Extract the [X, Y] coordinate from the center of the cell holding the provided text.  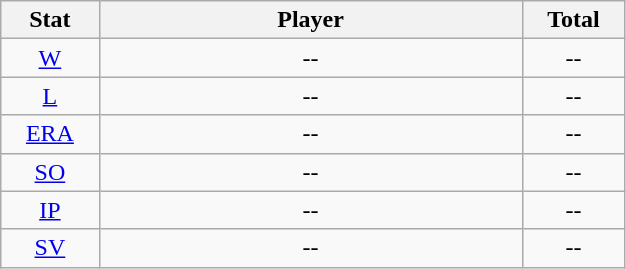
Player [310, 20]
ERA [50, 134]
SO [50, 172]
IP [50, 210]
L [50, 96]
W [50, 58]
SV [50, 248]
Stat [50, 20]
Total [574, 20]
